Find where the given text appears and provide that cell's center as (x, y) coordinate. 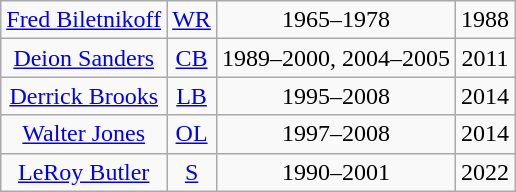
1989–2000, 2004–2005 (336, 58)
1965–1978 (336, 20)
OL (192, 134)
1988 (484, 20)
Fred Biletnikoff (84, 20)
1995–2008 (336, 96)
WR (192, 20)
2011 (484, 58)
S (192, 172)
Deion Sanders (84, 58)
CB (192, 58)
LB (192, 96)
Derrick Brooks (84, 96)
Walter Jones (84, 134)
LeRoy Butler (84, 172)
1997–2008 (336, 134)
2022 (484, 172)
1990–2001 (336, 172)
